Identify which cell holds the provided text, then report its (X, Y) central coordinate. 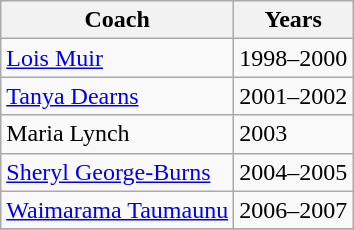
2001–2002 (294, 96)
Lois Muir (118, 58)
Sheryl George-Burns (118, 172)
Tanya Dearns (118, 96)
Coach (118, 20)
Maria Lynch (118, 134)
Waimarama Taumaunu (118, 210)
2003 (294, 134)
2006–2007 (294, 210)
2004–2005 (294, 172)
Years (294, 20)
1998–2000 (294, 58)
